Pinpoint the cell where the given text exists, returning its (X, Y) midpoint coordinate. 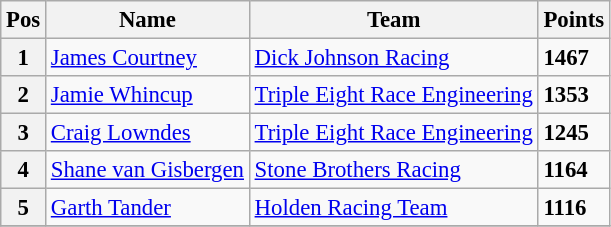
Holden Racing Team (394, 208)
1164 (574, 170)
Craig Lowndes (148, 133)
Garth Tander (148, 208)
5 (24, 208)
1116 (574, 208)
1467 (574, 58)
Name (148, 20)
Points (574, 20)
James Courtney (148, 58)
Team (394, 20)
1353 (574, 95)
1245 (574, 133)
Dick Johnson Racing (394, 58)
1 (24, 58)
Pos (24, 20)
4 (24, 170)
Jamie Whincup (148, 95)
2 (24, 95)
Shane van Gisbergen (148, 170)
Stone Brothers Racing (394, 170)
3 (24, 133)
